For the text-containing cell, return its midpoint in (x, y) coordinate format. 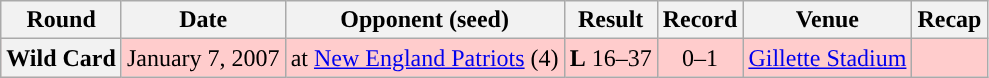
L 16–37 (610, 58)
Recap (950, 20)
Result (610, 20)
Venue (828, 20)
0–1 (700, 58)
Gillette Stadium (828, 58)
Record (700, 20)
Opponent (seed) (424, 20)
January 7, 2007 (203, 58)
Wild Card (62, 58)
Date (203, 20)
at New England Patriots (4) (424, 58)
Round (62, 20)
